Identify which cell holds the provided text, then report its (X, Y) central coordinate. 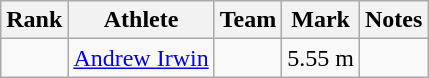
Rank (34, 20)
Andrew Irwin (141, 58)
Mark (321, 20)
Team (248, 20)
5.55 m (321, 58)
Notes (393, 20)
Athlete (141, 20)
